Provide the [x, y] coordinate of the cell's center where the given text is located.  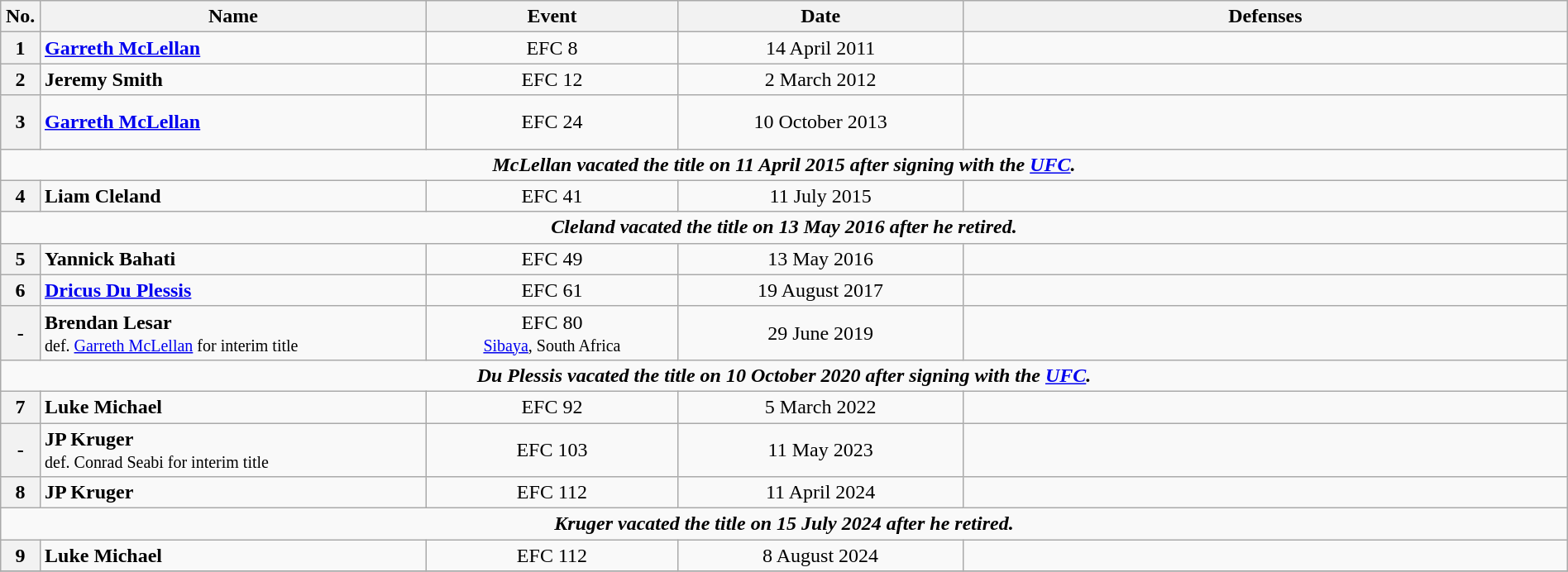
EFC 8 [552, 48]
JP Kruger def. Conrad Seabi for interim title [233, 450]
Date [820, 17]
3 [21, 122]
19 August 2017 [820, 290]
EFC 92 [552, 407]
EFC 80Sibaya, South Africa [552, 332]
14 April 2011 [820, 48]
Liam Cleland [233, 196]
Jeremy Smith [233, 79]
2 [21, 79]
11 July 2015 [820, 196]
11 May 2023 [820, 450]
13 May 2016 [820, 259]
JP Kruger [233, 493]
7 [21, 407]
29 June 2019 [820, 332]
2 March 2012 [820, 79]
Dricus Du Plessis [233, 290]
Event [552, 17]
EFC 103 [552, 450]
No. [21, 17]
9 [21, 555]
EFC 12 [552, 79]
8 [21, 493]
1 [21, 48]
5 [21, 259]
4 [21, 196]
Name [233, 17]
EFC 61 [552, 290]
11 April 2024 [820, 493]
McLellan vacated the title on 11 April 2015 after signing with the UFC. [784, 164]
Brendan Lesardef. Garreth McLellan for interim title [233, 332]
Du Plessis vacated the title on 10 October 2020 after signing with the UFC. [784, 375]
EFC 49 [552, 259]
8 August 2024 [820, 555]
6 [21, 290]
Kruger vacated the title on 15 July 2024 after he retired. [784, 524]
Defenses [1265, 17]
Cleland vacated the title on 13 May 2016 after he retired. [784, 227]
10 October 2013 [820, 122]
Yannick Bahati [233, 259]
EFC 24 [552, 122]
EFC 41 [552, 196]
5 March 2022 [820, 407]
